Pinpoint the cell where the given text exists, returning its (X, Y) midpoint coordinate. 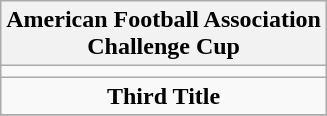
American Football Association Challenge Cup (164, 34)
Third Title (164, 96)
